Provide the (X, Y) coordinate of the cell's center where the given text is located.  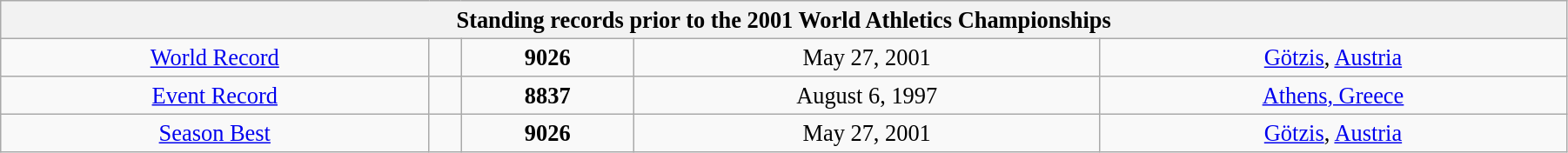
August 6, 1997 (867, 95)
Season Best (215, 133)
Event Record (215, 95)
Standing records prior to the 2001 World Athletics Championships (784, 19)
8837 (548, 95)
World Record (215, 57)
Athens, Greece (1333, 95)
